Search for the cell housing the specified text and yield its (X, Y) center coordinate. 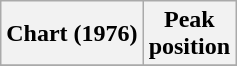
Chart (1976) (72, 34)
Peakposition (189, 34)
